Capture the cell that displays the provided text and extract its [X, Y] central coordinate. 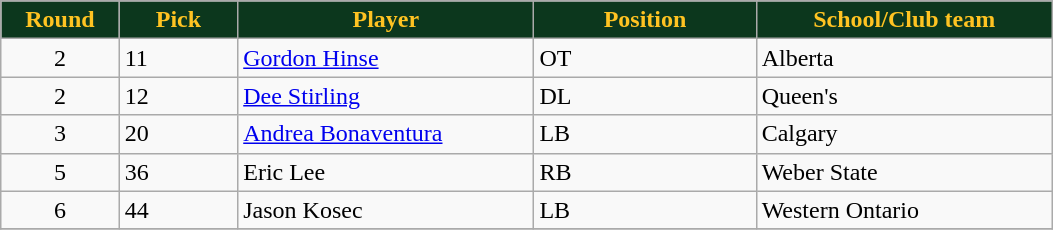
Gordon Hinse [386, 58]
OT [645, 58]
11 [178, 58]
20 [178, 134]
Alberta [904, 58]
12 [178, 96]
Jason Kosec [386, 210]
Queen's [904, 96]
36 [178, 172]
3 [60, 134]
Player [386, 20]
6 [60, 210]
Round [60, 20]
Andrea Bonaventura [386, 134]
DL [645, 96]
RB [645, 172]
Weber State [904, 172]
5 [60, 172]
School/Club team [904, 20]
Dee Stirling [386, 96]
44 [178, 210]
Pick [178, 20]
Calgary [904, 134]
Position [645, 20]
Eric Lee [386, 172]
Western Ontario [904, 210]
